Return [x, y] of the center of cell containing provided text 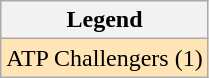
Legend [104, 20]
ATP Challengers (1) [104, 58]
